Search for the cell housing the specified text and yield its (x, y) center coordinate. 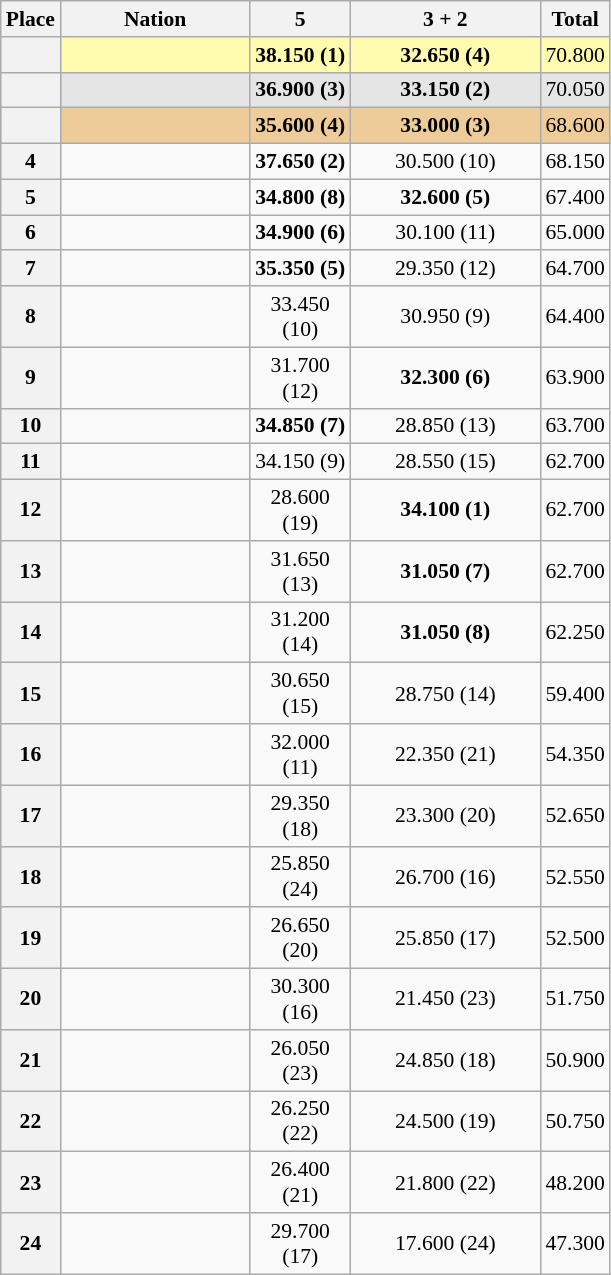
34.800 (8) (300, 197)
52.500 (574, 938)
35.600 (4) (300, 126)
34.900 (6) (300, 233)
31.650 (13) (300, 572)
32.600 (5) (445, 197)
51.750 (574, 1000)
21.800 (22) (445, 1182)
Place (30, 19)
64.700 (574, 269)
29.350 (12) (445, 269)
17.600 (24) (445, 1244)
18 (30, 876)
Total (574, 19)
33.150 (2) (445, 90)
22.350 (21) (445, 754)
22 (30, 1122)
24 (30, 1244)
21 (30, 1060)
31.700 (12) (300, 378)
14 (30, 632)
23.300 (20) (445, 816)
64.400 (574, 316)
30.950 (9) (445, 316)
11 (30, 462)
28.850 (13) (445, 426)
10 (30, 426)
63.700 (574, 426)
65.000 (574, 233)
30.300 (16) (300, 1000)
30.500 (10) (445, 162)
31.050 (8) (445, 632)
68.150 (574, 162)
4 (30, 162)
8 (30, 316)
32.650 (4) (445, 55)
35.350 (5) (300, 269)
37.650 (2) (300, 162)
50.900 (574, 1060)
23 (30, 1182)
62.250 (574, 632)
25.850 (24) (300, 876)
33.450 (10) (300, 316)
26.050 (23) (300, 1060)
48.200 (574, 1182)
24.500 (19) (445, 1122)
25.850 (17) (445, 938)
32.300 (6) (445, 378)
47.300 (574, 1244)
29.700 (17) (300, 1244)
34.100 (1) (445, 510)
21.450 (23) (445, 1000)
52.650 (574, 816)
20 (30, 1000)
70.050 (574, 90)
19 (30, 938)
26.400 (21) (300, 1182)
28.750 (14) (445, 694)
63.900 (574, 378)
67.400 (574, 197)
3 + 2 (445, 19)
6 (30, 233)
28.600 (19) (300, 510)
54.350 (574, 754)
29.350 (18) (300, 816)
26.700 (16) (445, 876)
28.550 (15) (445, 462)
17 (30, 816)
33.000 (3) (445, 126)
Nation (155, 19)
26.250 (22) (300, 1122)
7 (30, 269)
50.750 (574, 1122)
38.150 (1) (300, 55)
30.650 (15) (300, 694)
15 (30, 694)
24.850 (18) (445, 1060)
9 (30, 378)
68.600 (574, 126)
13 (30, 572)
31.200 (14) (300, 632)
34.850 (7) (300, 426)
32.000 (11) (300, 754)
36.900 (3) (300, 90)
31.050 (7) (445, 572)
34.150 (9) (300, 462)
70.800 (574, 55)
30.100 (11) (445, 233)
52.550 (574, 876)
26.650 (20) (300, 938)
12 (30, 510)
59.400 (574, 694)
16 (30, 754)
